Scan for the cell matching the given text and deliver its [x, y] coordinate at center. 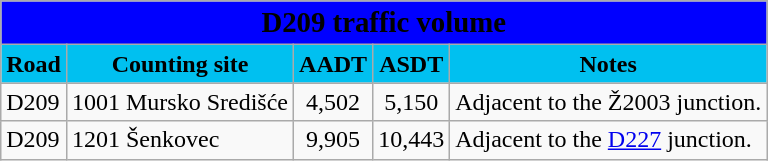
Notes [608, 64]
AADT [334, 64]
9,905 [334, 140]
D209 traffic volume [384, 23]
5,150 [412, 102]
ASDT [412, 64]
Road [34, 64]
1001 Mursko Središće [180, 102]
1201 Šenkovec [180, 140]
Adjacent to the D227 junction. [608, 140]
Adjacent to the Ž2003 junction. [608, 102]
Counting site [180, 64]
10,443 [412, 140]
4,502 [334, 102]
